Find where the given text appears and provide that cell's center as (X, Y) coordinate. 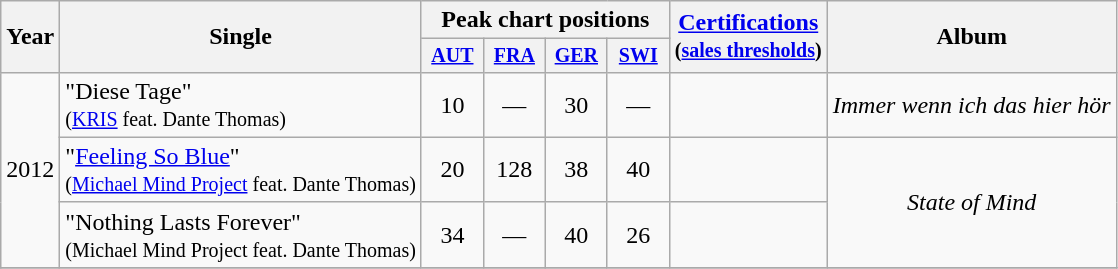
State of Mind (972, 202)
Album (972, 37)
2012 (30, 170)
30 (576, 104)
34 (452, 234)
Immer wenn ich das hier hör (972, 104)
10 (452, 104)
Single (241, 37)
"Nothing Lasts Forever"(Michael Mind Project feat. Dante Thomas) (241, 234)
128 (514, 170)
Year (30, 37)
26 (638, 234)
38 (576, 170)
Peak chart positions (545, 20)
SWI (638, 56)
"Feeling So Blue"(Michael Mind Project feat. Dante Thomas) (241, 170)
20 (452, 170)
AUT (452, 56)
FRA (514, 56)
GER (576, 56)
"Diese Tage"(KRIS feat. Dante Thomas) (241, 104)
Certifications(sales thresholds) (748, 37)
